Determine the (x, y) coordinate at the center of the cell enclosing the given text.  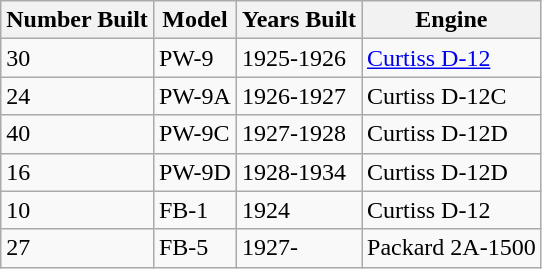
1924 (298, 210)
PW-9A (194, 96)
27 (78, 248)
Years Built (298, 20)
40 (78, 134)
Model (194, 20)
1927-1928 (298, 134)
10 (78, 210)
PW-9C (194, 134)
PW-9D (194, 172)
Number Built (78, 20)
Engine (452, 20)
Packard 2A-1500 (452, 248)
FB-1 (194, 210)
1925-1926 (298, 58)
1926-1927 (298, 96)
16 (78, 172)
30 (78, 58)
24 (78, 96)
FB-5 (194, 248)
Curtiss D-12C (452, 96)
PW-9 (194, 58)
1928-1934 (298, 172)
1927- (298, 248)
